Provide the (X, Y) coordinate of the cell's center where the given text is located.  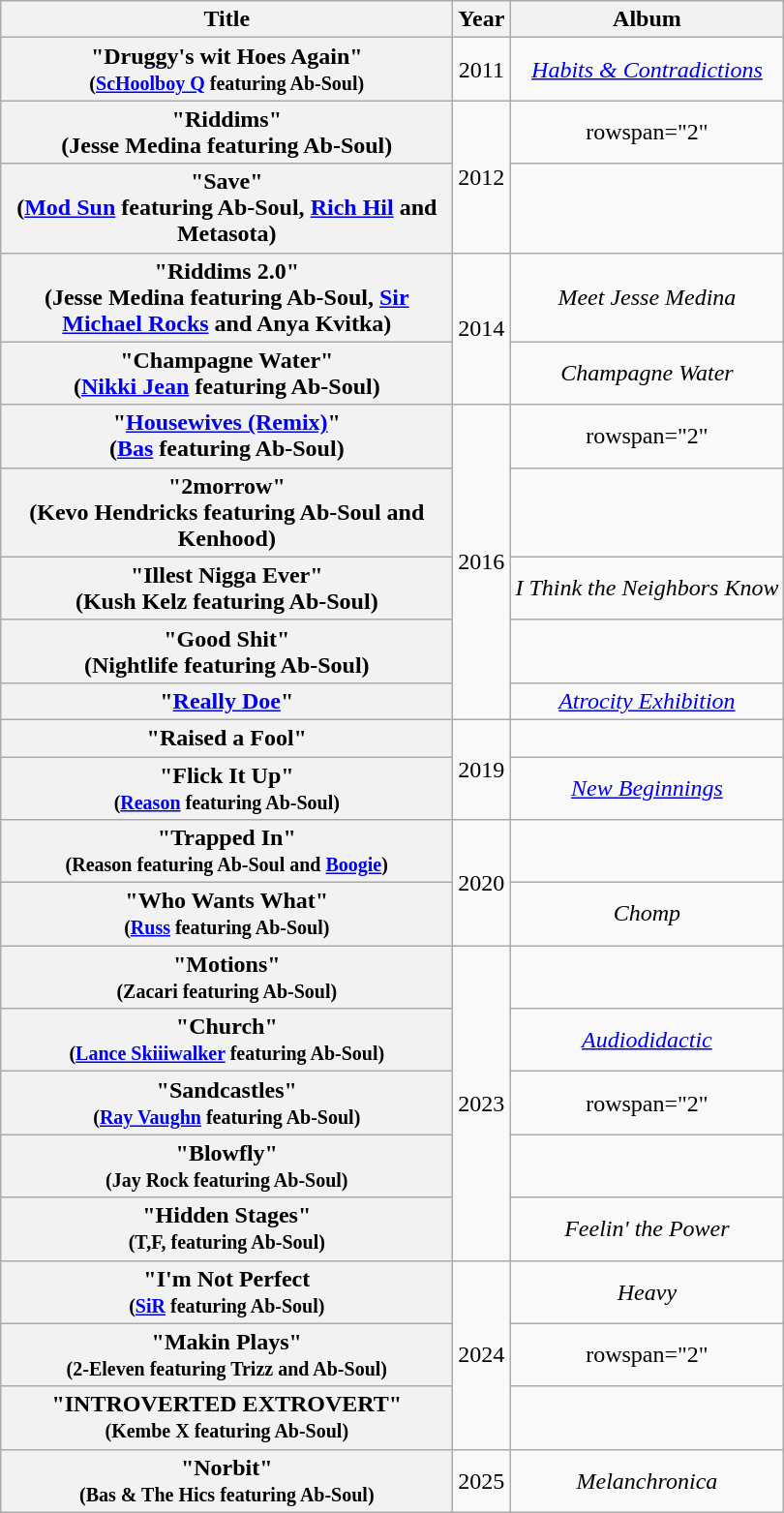
"Sandcastles"(Ray Vaughn featuring Ab-Soul) (226, 1104)
"Riddims"(Jesse Medina featuring Ab-Soul) (226, 132)
"INTROVERTED EXTROVERT"(Kembe X featuring Ab-Soul) (226, 1417)
"Trapped In"(Reason featuring Ab-Soul and Boogie) (226, 852)
New Beginnings (647, 788)
Melanchronica (647, 1481)
"2morrow"(Kevo Hendricks featuring Ab-Soul and Kenhood) (226, 512)
"Raised a Fool" (226, 738)
2014 (482, 329)
Champagne Water (647, 374)
"Flick It Up"(Reason featuring Ab-Soul) (226, 788)
Album (647, 19)
I Think the Neighbors Know (647, 589)
"Who Wants What"(Russ featuring Ab-Soul) (226, 914)
"Illest Nigga Ever"(Kush Kelz featuring Ab-Soul) (226, 589)
Feelin' the Power (647, 1229)
2020 (482, 883)
"Druggy's wit Hoes Again"(ScHoolboy Q featuring Ab-Soul) (226, 70)
"Champagne Water"(Nikki Jean featuring Ab-Soul) (226, 374)
"Housewives (Remix)"(Bas featuring Ab-Soul) (226, 436)
2024 (482, 1355)
Title (226, 19)
"Blowfly"(Jay Rock featuring Ab-Soul) (226, 1165)
"Good Shit"(Nightlife featuring Ab-Soul) (226, 651)
Habits & Contradictions (647, 70)
"Church"(Lance Skiiiwalker featuring Ab-Soul) (226, 1040)
"I'm Not Perfect(SiR featuring Ab-Soul) (226, 1291)
"Really Doe" (226, 701)
Year (482, 19)
2025 (482, 1481)
2023 (482, 1104)
"Riddims 2.0"(Jesse Medina featuring Ab-Soul, Sir Michael Rocks and Anya Kvitka) (226, 297)
"Makin Plays"(2-Eleven featuring Trizz and Ab-Soul) (226, 1355)
Heavy (647, 1291)
"Hidden Stages"(T,F, featuring Ab-Soul) (226, 1229)
Meet Jesse Medina (647, 297)
Audiodidactic (647, 1040)
Chomp (647, 914)
"Motions"(Zacari featuring Ab-Soul) (226, 978)
2019 (482, 769)
"Save"(Mod Sun featuring Ab-Soul, Rich Hil and Metasota) (226, 208)
2016 (482, 561)
"Norbit"(Bas & The Hics featuring Ab-Soul) (226, 1481)
2012 (482, 176)
2011 (482, 70)
Atrocity Exhibition (647, 701)
